Determine the (X, Y) coordinate at the center of the cell enclosing the given text.  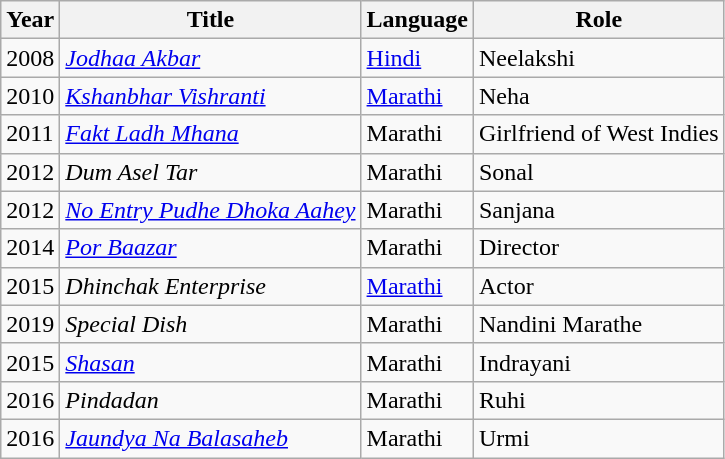
No Entry Pudhe Dhoka Aahey (210, 210)
Role (598, 20)
Language (417, 20)
Indrayani (598, 362)
Kshanbhar Vishranti (210, 96)
2011 (30, 134)
Special Dish (210, 324)
Hindi (417, 58)
Jodhaa Akbar (210, 58)
Pindadan (210, 400)
Ruhi (598, 400)
2014 (30, 248)
Director (598, 248)
2019 (30, 324)
Shasan (210, 362)
Por Baazar (210, 248)
Sonal (598, 172)
Title (210, 20)
Girlfriend of West Indies (598, 134)
Fakt Ladh Mhana (210, 134)
Year (30, 20)
Sanjana (598, 210)
Neha (598, 96)
Nandini Marathe (598, 324)
2008 (30, 58)
Urmi (598, 438)
Dum Asel Tar (210, 172)
Dhinchak Enterprise (210, 286)
Jaundya Na Balasaheb (210, 438)
Actor (598, 286)
2010 (30, 96)
Neelakshi (598, 58)
